Output the [X, Y] coordinate of the center of the cell containing the given text.  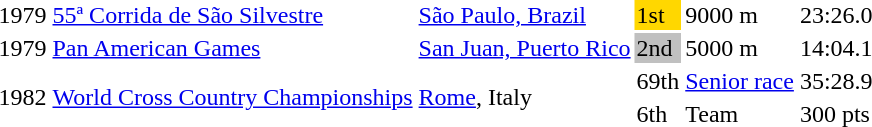
Senior race [740, 81]
Pan American Games [232, 48]
5000 m [740, 48]
1st [658, 15]
2nd [658, 48]
69th [658, 81]
San Juan, Puerto Rico [524, 48]
55ª Corrida de São Silvestre [232, 15]
São Paulo, Brazil [524, 15]
9000 m [740, 15]
